Extract the [x, y] coordinate from the center of the cell holding the provided text.  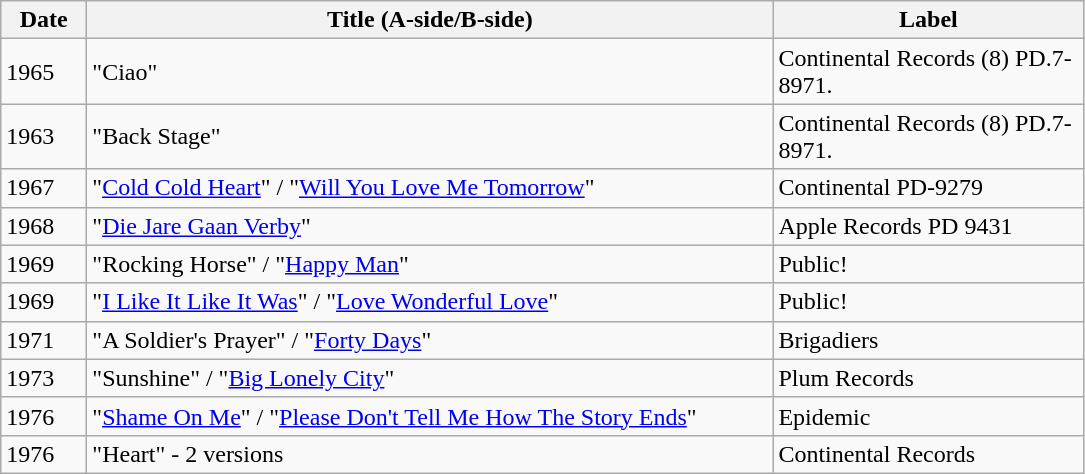
1968 [44, 226]
"I Like It Like It Was" / "Love Wonderful Love" [430, 302]
Continental Records [928, 454]
"Cold Cold Heart" / "Will You Love Me Tomorrow" [430, 188]
Title (A-side/B-side) [430, 20]
Label [928, 20]
1965 [44, 72]
1967 [44, 188]
"Rocking Horse" / "Happy Man" [430, 264]
"Sunshine" / "Big Lonely City" [430, 378]
1963 [44, 136]
"Shame On Me" / "Please Don't Tell Me How The Story Ends" [430, 416]
"Die Jare Gaan Verby" [430, 226]
"Heart" - 2 versions [430, 454]
1973 [44, 378]
Plum Records [928, 378]
"Back Stage" [430, 136]
Continental PD-9279 [928, 188]
1971 [44, 340]
Brigadiers [928, 340]
Date [44, 20]
Apple Records PD 9431 [928, 226]
"Ciao" [430, 72]
"A Soldier's Prayer" / "Forty Days" [430, 340]
Epidemic [928, 416]
